Locate the cell with the specified text and output its (x, y) center coordinate. 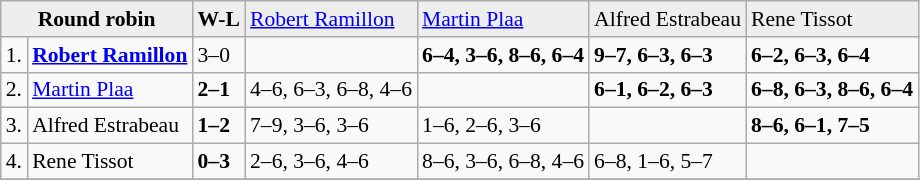
2–6, 3–6, 4–6 (331, 162)
0–3 (218, 162)
6–2, 6–3, 6–4 (832, 55)
7–9, 3–6, 3–6 (331, 126)
3. (14, 126)
8–6, 3–6, 6–8, 4–6 (503, 162)
8–6, 6–1, 7–5 (832, 126)
1–6, 2–6, 3–6 (503, 126)
6–1, 6–2, 6–3 (668, 90)
W-L (218, 19)
6–4, 3–6, 8–6, 6–4 (503, 55)
2. (14, 90)
4–6, 6–3, 6–8, 4–6 (331, 90)
3–0 (218, 55)
1–2 (218, 126)
9–7, 6–3, 6–3 (668, 55)
6–8, 1–6, 5–7 (668, 162)
1. (14, 55)
6–8, 6–3, 8–6, 6–4 (832, 90)
2–1 (218, 90)
Round robin (97, 19)
4. (14, 162)
